Output the (x, y) coordinate of the center of the cell containing the given text.  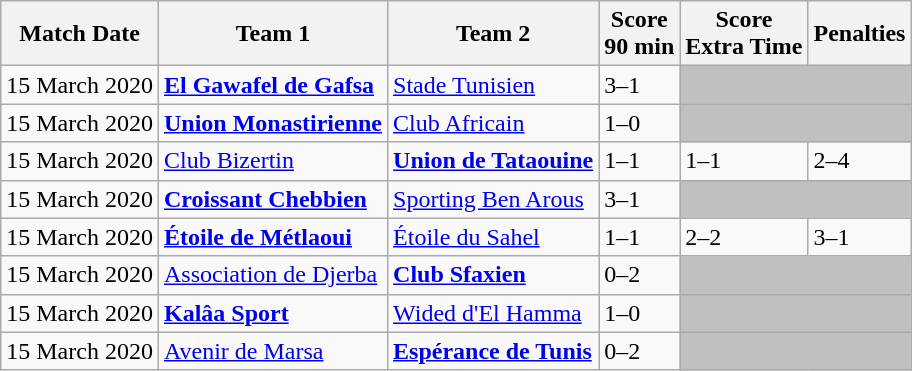
Team 1 (272, 34)
Wided d'El Hamma (494, 313)
Score90 min (640, 34)
Espérance de Tunis (494, 351)
Stade Tunisien (494, 85)
Étoile de Métlaoui (272, 237)
Union Monastirienne (272, 123)
ScoreExtra Time (744, 34)
Club Bizertin (272, 161)
Match Date (80, 34)
El Gawafel de Gafsa (272, 85)
Sporting Ben Arous (494, 199)
2–2 (744, 237)
Étoile du Sahel (494, 237)
Avenir de Marsa (272, 351)
Club Sfaxien (494, 275)
Club Africain (494, 123)
Team 2 (494, 34)
Association de Djerba (272, 275)
Kalâa Sport (272, 313)
Croissant Chebbien (272, 199)
Penalties (860, 34)
2–4 (860, 161)
Union de Tataouine (494, 161)
